Return the [x, y] coordinate for the center point of the cell that contains the specified text.  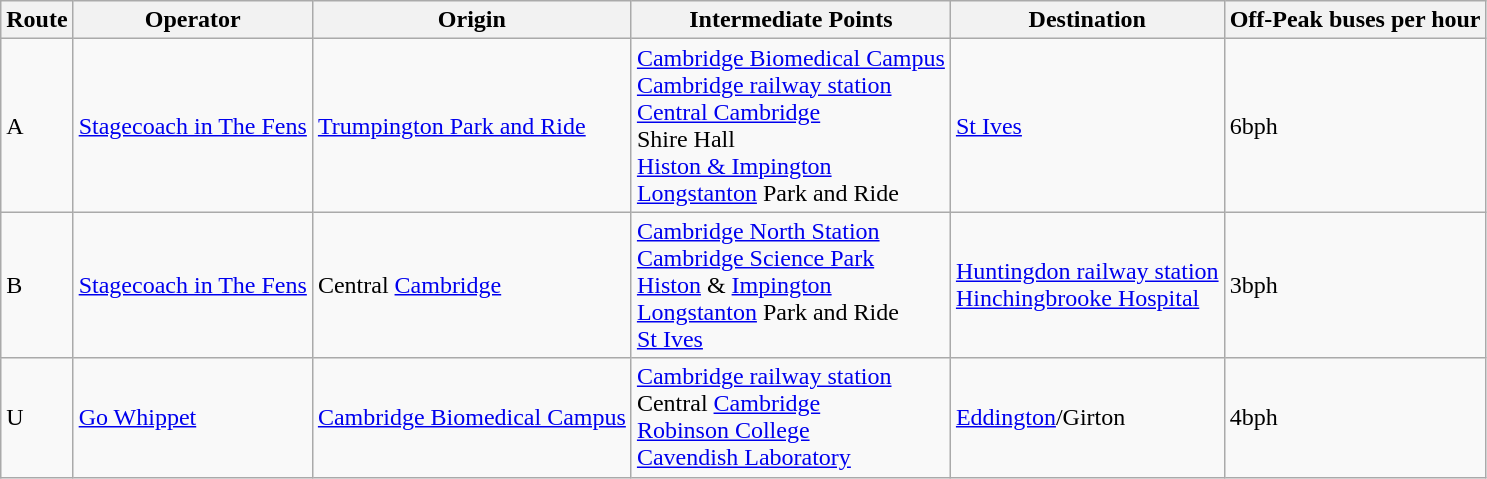
4bph [1355, 418]
Operator [192, 20]
Eddington/Girton [1087, 418]
Cambridge Biomedical CampusCambridge railway stationCentral CambridgeShire HallHiston & ImpingtonLongstanton Park and Ride [790, 126]
Central Cambridge [472, 285]
Cambridge Biomedical Campus [472, 418]
Route [37, 20]
Go Whippet [192, 418]
St Ives [1087, 126]
Cambridge railway stationCentral CambridgeRobinson CollegeCavendish Laboratory [790, 418]
Origin [472, 20]
3bph [1355, 285]
Destination [1087, 20]
A [37, 126]
6bph [1355, 126]
Off-Peak buses per hour [1355, 20]
Trumpington Park and Ride [472, 126]
B [37, 285]
U [37, 418]
Intermediate Points [790, 20]
Huntingdon railway stationHinchingbrooke Hospital [1087, 285]
Cambridge North StationCambridge Science ParkHiston & ImpingtonLongstanton Park and RideSt Ives [790, 285]
